Determine the (x, y) coordinate at the center of the cell enclosing the given text.  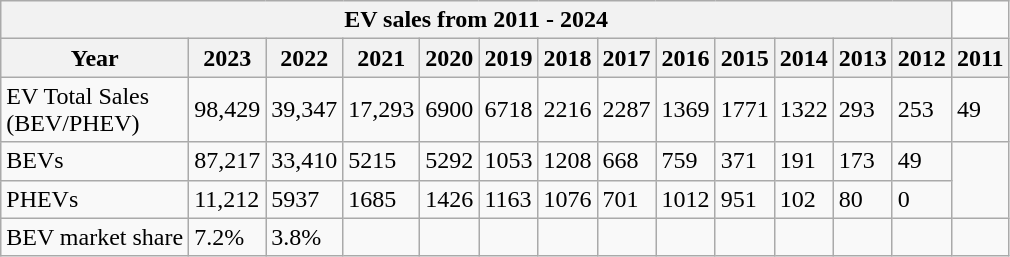
0 (922, 199)
2013 (862, 58)
102 (804, 199)
17,293 (382, 110)
98,429 (228, 110)
1685 (382, 199)
2020 (450, 58)
173 (862, 161)
2216 (568, 110)
1426 (450, 199)
6718 (508, 110)
2021 (382, 58)
1076 (568, 199)
253 (922, 110)
33,410 (304, 161)
6900 (450, 110)
1322 (804, 110)
1208 (568, 161)
2011 (980, 58)
759 (686, 161)
701 (626, 199)
5215 (382, 161)
2014 (804, 58)
1012 (686, 199)
Year (95, 58)
80 (862, 199)
293 (862, 110)
2017 (626, 58)
7.2% (228, 237)
1369 (686, 110)
2012 (922, 58)
371 (744, 161)
668 (626, 161)
BEVs (95, 161)
2023 (228, 58)
2287 (626, 110)
2015 (744, 58)
2016 (686, 58)
EV Total Sales(BEV/PHEV) (95, 110)
1163 (508, 199)
5292 (450, 161)
2018 (568, 58)
PHEVs (95, 199)
2022 (304, 58)
1053 (508, 161)
39,347 (304, 110)
951 (744, 199)
191 (804, 161)
BEV market share (95, 237)
11,212 (228, 199)
2019 (508, 58)
EV sales from 2011 - 2024 (476, 20)
3.8% (304, 237)
5937 (304, 199)
87,217 (228, 161)
1771 (744, 110)
